Search for the cell housing the specified text and yield its [x, y] center coordinate. 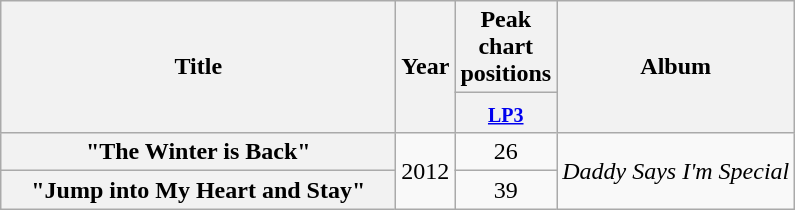
Album [676, 67]
2012 [426, 171]
"Jump into My Heart and Stay" [198, 190]
Daddy Says I'm Special [676, 171]
Peak chart positions [506, 47]
"The Winter is Back" [198, 152]
39 [506, 190]
26 [506, 152]
Title [198, 67]
LP3 [506, 113]
Year [426, 67]
